Locate the cell with the specified text and output its (x, y) center coordinate. 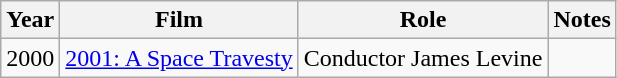
Film (179, 20)
Notes (582, 20)
2000 (30, 58)
Year (30, 20)
Role (423, 20)
Conductor James Levine (423, 58)
2001: A Space Travesty (179, 58)
